Determine the (x, y) coordinate at the center of the cell enclosing the given text.  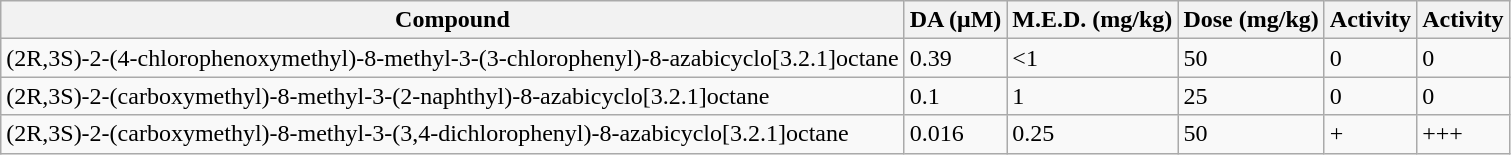
(2R,3S)-2-(carboxymethyl)-8-methyl-3-(2-naphthyl)-8-azabicyclo[3.2.1]octane (452, 96)
Dose (mg/kg) (1251, 20)
+++ (1463, 134)
M.E.D. (mg/kg) (1092, 20)
0.1 (956, 96)
1 (1092, 96)
0.39 (956, 58)
(2R,3S)-2-(carboxymethyl)-8-methyl-3-(3,4-dichlorophenyl)-8-azabicyclo[3.2.1]octane (452, 134)
DA (μM) (956, 20)
0.25 (1092, 134)
<1 (1092, 58)
+ (1370, 134)
(2R,3S)-2-(4-chlorophenoxymethyl)-8-methyl-3-(3-chlorophenyl)-8-azabicyclo[3.2.1]octane (452, 58)
25 (1251, 96)
0.016 (956, 134)
Compound (452, 20)
